Pinpoint the cell where the given text exists, returning its (X, Y) midpoint coordinate. 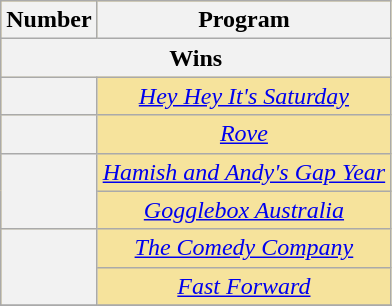
Gogglebox Australia (244, 210)
Hey Hey It's Saturday (244, 96)
Hamish and Andy's Gap Year (244, 172)
Fast Forward (244, 286)
Rove (244, 134)
Number (49, 20)
Wins (196, 58)
The Comedy Company (244, 248)
Program (244, 20)
